Extract the [x, y] coordinate from the center of the cell holding the provided text.  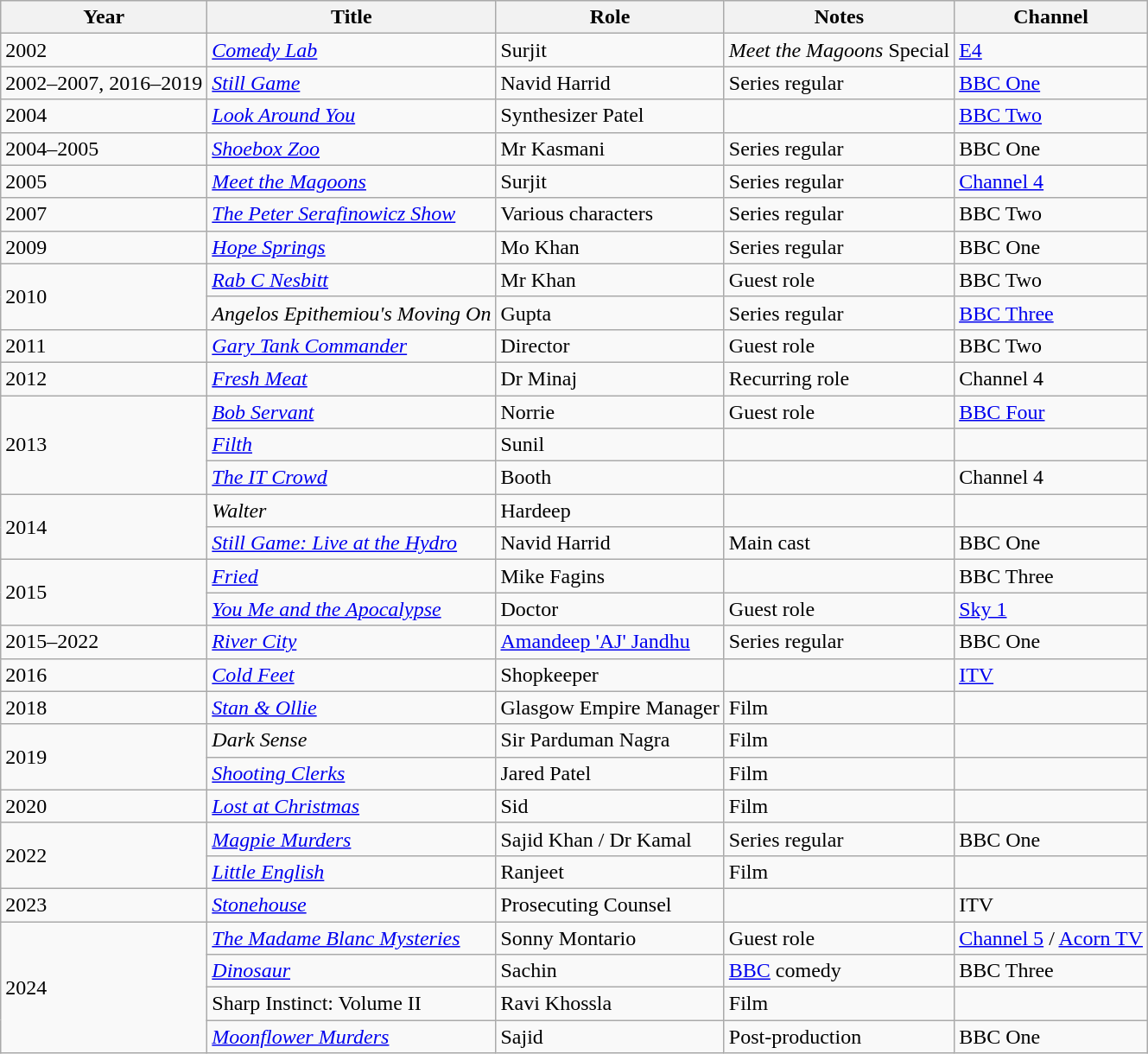
2019 [104, 757]
2012 [104, 378]
Cold Feet [352, 675]
E4 [1051, 50]
2024 [104, 987]
Dr Minaj [610, 378]
2010 [104, 296]
Year [104, 17]
Prosecuting Counsel [610, 905]
Sid [610, 806]
Post-production [839, 1037]
Magpie Murders [352, 839]
Sachin [610, 971]
2014 [104, 527]
Mo Khan [610, 247]
Rab C Nesbitt [352, 280]
Synthesizer Patel [610, 116]
2018 [104, 708]
2005 [104, 181]
Meet the Magoons [352, 181]
Meet the Magoons Special [839, 50]
2002–2007, 2016–2019 [104, 83]
Gary Tank Commander [352, 346]
2011 [104, 346]
2015–2022 [104, 642]
Mike Fagins [610, 576]
Glasgow Empire Manager [610, 708]
Sajid Khan / Dr Kamal [610, 839]
BBC Four [1051, 412]
Angelos Epithemiou's Moving On [352, 313]
Shoebox Zoo [352, 149]
Dinosaur [352, 971]
Notes [839, 17]
Main cast [839, 543]
Ravi Khossla [610, 1004]
Norrie [610, 412]
Various characters [610, 214]
Filth [352, 445]
The Peter Serafinowicz Show [352, 214]
Shooting Clerks [352, 773]
Sonny Montario [610, 937]
Hope Springs [352, 247]
Walter [352, 511]
Still Game: Live at the Hydro [352, 543]
You Me and the Apocalypse [352, 609]
Stonehouse [352, 905]
The Madame Blanc Mysteries [352, 937]
Amandeep 'AJ' Jandhu [610, 642]
BBC comedy [839, 971]
Title [352, 17]
Channel [1051, 17]
2004 [104, 116]
2020 [104, 806]
Gupta [610, 313]
Jared Patel [610, 773]
Look Around You [352, 116]
2016 [104, 675]
Mr Kasmani [610, 149]
Director [610, 346]
Recurring role [839, 378]
Channel 5 / Acorn TV [1051, 937]
Moonflower Murders [352, 1037]
Dark Sense [352, 740]
Comedy Lab [352, 50]
Hardeep [610, 511]
Sir Parduman Nagra [610, 740]
2023 [104, 905]
Ranjeet [610, 872]
2004–2005 [104, 149]
Booth [610, 478]
Mr Khan [610, 280]
Sajid [610, 1037]
Shopkeeper [610, 675]
2007 [104, 214]
Fresh Meat [352, 378]
Still Game [352, 83]
2013 [104, 445]
Little English [352, 872]
Stan & Ollie [352, 708]
Sunil [610, 445]
2002 [104, 50]
Fried [352, 576]
The IT Crowd [352, 478]
River City [352, 642]
Sky 1 [1051, 609]
Role [610, 17]
Lost at Christmas [352, 806]
2015 [104, 593]
Doctor [610, 609]
Bob Servant [352, 412]
Sharp Instinct: Volume II [352, 1004]
2022 [104, 855]
2009 [104, 247]
